For the text-containing cell, return its midpoint in (X, Y) coordinate format. 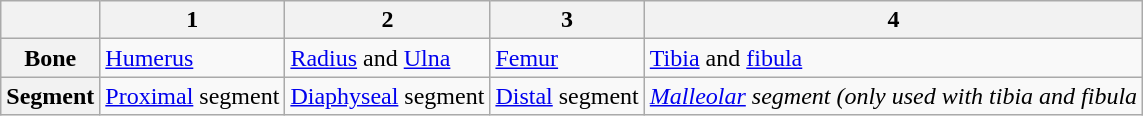
1 (192, 20)
2 (388, 20)
Femur (567, 58)
Malleolar segment (only used with tibia and fibula (893, 96)
Bone (50, 58)
3 (567, 20)
4 (893, 20)
Segment (50, 96)
Humerus (192, 58)
Diaphyseal segment (388, 96)
Radius and Ulna (388, 58)
Proximal segment (192, 96)
Tibia and fibula (893, 58)
Distal segment (567, 96)
